Output the (X, Y) coordinate of the center of the cell containing the given text.  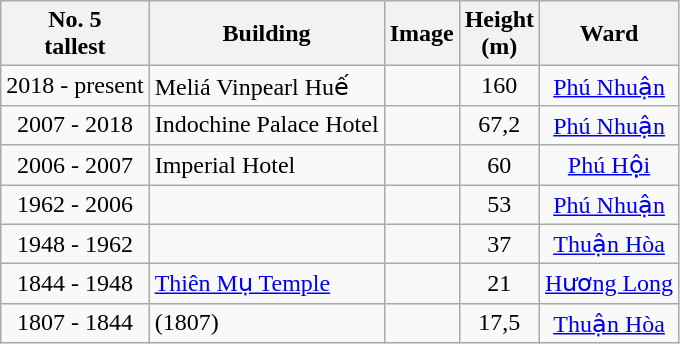
Thiên Mụ Temple (266, 284)
Phú Hội (610, 165)
21 (499, 284)
67,2 (499, 125)
1962 - 2006 (75, 204)
60 (499, 165)
Hương Long (610, 284)
53 (499, 204)
1948 - 1962 (75, 244)
2018 - present (75, 86)
2007 - 2018 (75, 125)
1844 - 1948 (75, 284)
(1807) (266, 323)
Height(m) (499, 34)
1807 - 1844 (75, 323)
17,5 (499, 323)
No. 5tallest (75, 34)
Ward (610, 34)
37 (499, 244)
160 (499, 86)
Imperial Hotel (266, 165)
Building (266, 34)
Meliá Vinpearl Huế (266, 86)
2006 - 2007 (75, 165)
Image (422, 34)
Indochine Palace Hotel (266, 125)
